Scan for the cell matching the given text and deliver its [X, Y] coordinate at center. 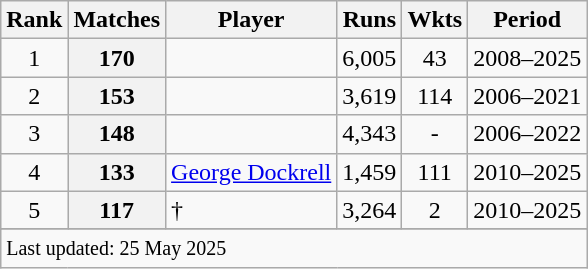
114 [435, 96]
2006–2022 [528, 134]
Player [252, 20]
Wkts [435, 20]
1 [34, 58]
† [252, 210]
Matches [117, 20]
170 [117, 58]
6,005 [370, 58]
148 [117, 134]
3,264 [370, 210]
Rank [34, 20]
43 [435, 58]
3 [34, 134]
117 [117, 210]
4 [34, 172]
153 [117, 96]
Period [528, 20]
George Dockrell [252, 172]
Runs [370, 20]
2006–2021 [528, 96]
Last updated: 25 May 2025 [294, 248]
2008–2025 [528, 58]
1,459 [370, 172]
3,619 [370, 96]
111 [435, 172]
5 [34, 210]
4,343 [370, 134]
- [435, 134]
133 [117, 172]
